Detect which cell encompasses the target text, then output its (X, Y) center coordinate. 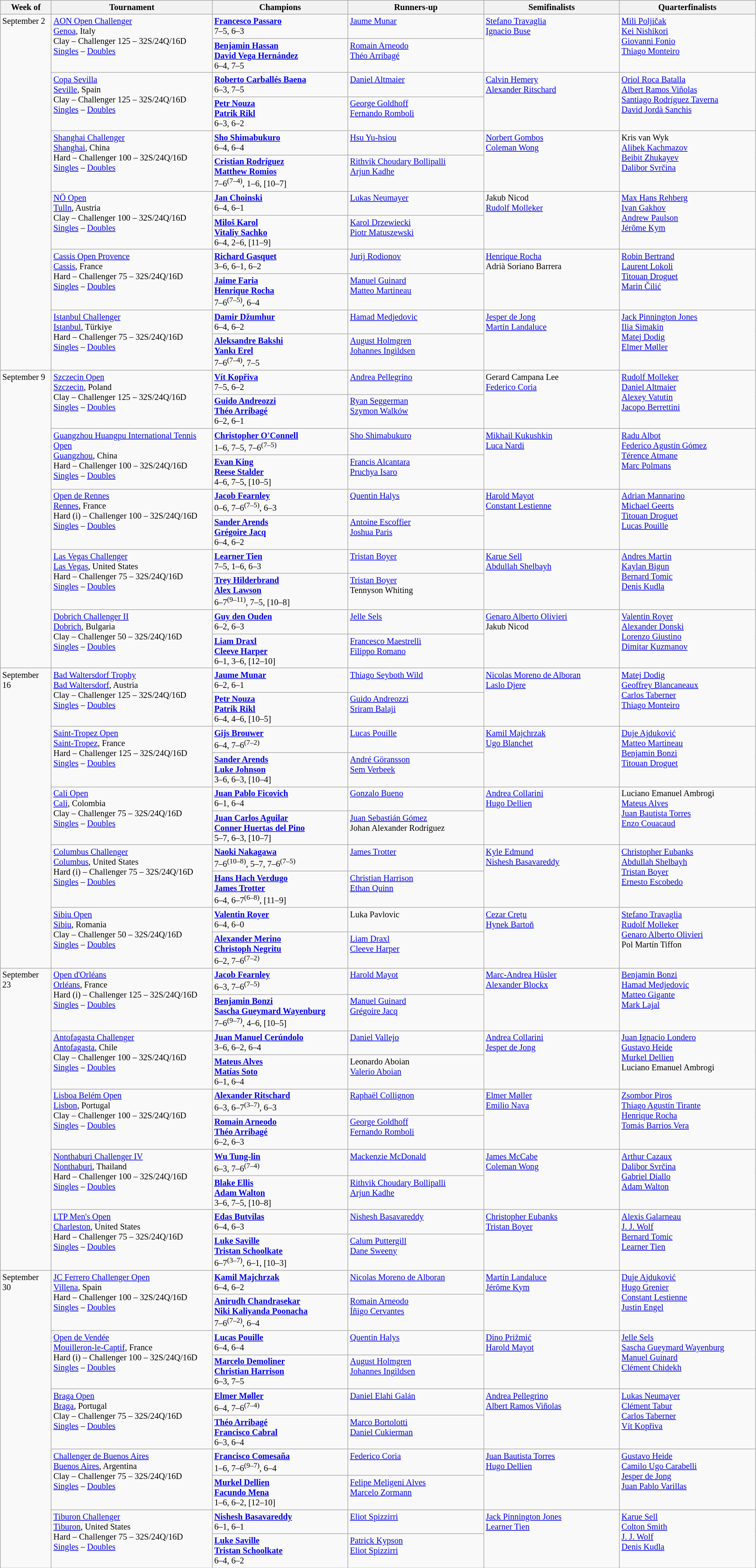
Sho Shimabukuro (416, 441)
Kamil Majchrzak Ugo Blanchet (552, 756)
Szczecin OpenSzczecin, Poland Clay – Challenger 125 – 32S/24Q/16DSingles – Doubles (132, 400)
Edas Butvilas6–4, 6–3 (280, 1222)
Théo Arribagé Francisco Cabral6–3, 6–4 (280, 1432)
Open d'OrléansOrléans, France Hard (i) – Challenger 125 – 32S/24Q/16DSingles – Doubles (132, 999)
Tiburon ChallengerTiburon, United States Hard – Challenger 75 – 32S/24Q/16DSingles – Doubles (132, 1539)
Alexander Ritschard6–3, 6–7(3–7), 6–3 (280, 1102)
Romain Arneodo Théo Arribagé (416, 56)
Nonthaburi Challenger IVNonthaburi, Thailand Hard – Challenger 100 – 32S/24Q/16DSingles – Doubles (132, 1179)
Jesper de Jong Martín Landaluce (552, 340)
Matej Dodig Geoffrey Blancaneaux Carlos Taberner Thiago Monteiro (687, 697)
Columbus ChallengerColumbus, United States Hard (i) – Challenger 75 – 32S/24Q/16DSingles – Doubles (132, 876)
Alexander Merino Christoph Negritu6–2, 7–6(7–2) (280, 949)
Karol Drzewiecki Piotr Matuszewski (416, 232)
Jelle Sels Sascha Gueymard Wayenburg Manuel Guinard Clément Chidekh (687, 1360)
Eliot Spizzirri (416, 1522)
September 2 (26, 192)
Liam Draxl Cleeve Harper (416, 949)
Lukas Neumayer (416, 203)
Sibiu OpenSibiu, Romania Clay – Challenger 50 – 32S/24Q/16DSingles – Doubles (132, 938)
Mikhail Kukushkin Luca Nardi (552, 459)
Sander Arends Luke Johnson3–6, 6–3, [10–4] (280, 769)
Richard Gasquet3–6, 6–1, 6–2 (280, 262)
Champions (280, 7)
Daniel Altmaier (416, 84)
Lukas Neumayer Clément Tabur Carlos Taberner Vít Kopřiva (687, 1419)
Adrian Mannarino Michael Geerts Titouan Droguet Lucas Pouille (687, 519)
Nicolas Moreno de Alboran (416, 1282)
Luke Saville Tristan Schoolkate6–7(3–7), 6–1, [10–3] (280, 1252)
Jacob Fearnley0–6, 7–6(7–5), 6–3 (280, 502)
Sander Arends Grégoire Jacq6–4, 6–2 (280, 532)
Sho Shimabukuro6–4, 6–4 (280, 143)
Learner Tien7–5, 1–6, 6–3 (280, 561)
James McCabe Coleman Wong (552, 1179)
Cassis Open ProvenceCassis, France Hard – Challenger 75 – 32S/24Q/16DSingles – Doubles (132, 280)
Runners-up (416, 7)
Calum Puttergill Dane Sweeny (416, 1252)
Petr Nouza Patrik Rikl6–3, 6–2 (280, 114)
Luka Pavlovic (416, 919)
Christopher Eubanks Tristan Boyer (552, 1240)
Andrea Collarini Jesper de Jong (552, 1060)
Semifinalists (552, 7)
Juan Manuel Cerúndolo3–6, 6–2, 6–4 (280, 1043)
Christopher Eubanks Abdullah Shelbayh Tristan Boyer Ernesto Escobedo (687, 876)
Shanghai ChallengerShanghai, China Hard – Challenger 100 – 32S/24Q/16DSingles – Doubles (132, 161)
Manuel Guinard Grégoire Jacq (416, 1012)
Saint-Tropez OpenSaint-Tropez, France Hard – Challenger 125 – 32S/24Q/16DSingles – Doubles (132, 756)
Francesco Maestrelli Filippo Romano (416, 651)
Trey Hilderbrand Alex Lawson6–7(9–11), 7–5, [10–8] (280, 592)
JC Ferrero Challenger OpenVillena, Spain Hard – Challenger 100 – 32S/24Q/16DSingles – Doubles (132, 1301)
Damir Džumhur6–4, 6–2 (280, 322)
Gerard Campana Lee Federico Coria (552, 400)
Elmer Møller6–4, 7–6(7–4) (280, 1402)
Benjamin Hassan David Vega Hernández6–4, 7–5 (280, 56)
Dino Prižmić Harold Mayot (552, 1360)
Juan Ignacio Londero Gustavo Heide Murkel Dellien Luciano Emanuel Ambrogi (687, 1060)
Tristan Boyer (416, 561)
Ryan Seggerman Szymon Walków (416, 411)
Norbert Gombos Coleman Wong (552, 161)
September 23 (26, 1119)
Wu Tung-lin6–3, 7–6(7–4) (280, 1163)
Tournament (132, 7)
Liam Draxl Cleeve Harper6–1, 3–6, [12–10] (280, 651)
Juan Bautista Torres Hugo Dellien (552, 1479)
Nicolas Moreno de Alboran Laslo Djere (552, 697)
Gonzalo Bueno (416, 799)
Stefano Travaglia Rudolf Molleker Genaro Alberto Olivieri Pol Martín Tiffon (687, 938)
Leonardo Aboian Valerio Aboian (416, 1072)
Jan Choinski6–4, 6–1 (280, 203)
Max Hans Rehberg Ivan Gakhov Andrew Paulson Jérôme Kym (687, 220)
Karue Sell Abdullah Shelbayh (552, 579)
Radu Albot Federico Agustín Gómez Térence Atmane Marc Polmans (687, 459)
Jack Pinnington Jones Ilia Simakin Matej Dodig Elmer Møller (687, 340)
Jacob Fearnley6–3, 7–6(7–5) (280, 981)
AON Open ChallengerGenoa, Italy Clay – Challenger 125 – 32S/24Q/16DSingles – Doubles (132, 43)
Antoine Escoffier Joshua Paris (416, 532)
Jaume Munar (416, 26)
Petr Nouza Patrik Rikl6–4, 4–6, [10–5] (280, 709)
Roberto Carballés Baena6–3, 7–5 (280, 84)
Guido Andreozzi Théo Arribagé6–2, 6–1 (280, 411)
Christian Harrison Ethan Quinn (416, 889)
Andrea Pellegrino Albert Ramos Viñolas (552, 1419)
Kamil Majchrzak6–4, 6–2 (280, 1282)
Open de RennesRennes, France Hard (i) – Challenger 100 – 32S/24Q/16DSingles – Doubles (132, 519)
NÖ OpenTulln, Austria Clay – Challenger 100 – 32S/24Q/16DSingles – Doubles (132, 220)
Lucas Pouille (416, 740)
Marco Bortolotti Daniel Cukierman (416, 1432)
Robin Bertrand Laurent Lokoli Titouan Droguet Marin Čilić (687, 280)
Alexis Galarneau J. J. Wolf Bernard Tomic Learner Tien (687, 1240)
Dobrich Challenger IIDobrich, Bulgaria Clay – Challenger 50 – 32S/24Q/16DSingles – Doubles (132, 639)
Genaro Alberto Olivieri Jakub Nicod (552, 639)
Christopher O'Connell1–6, 7–5, 7–6(7–5) (280, 441)
Vít Kopřiva7–5, 6–2 (280, 382)
Las Vegas ChallengerLas Vegas, United States Hard – Challenger 75 – 32S/24Q/16DSingles – Doubles (132, 579)
Duje Ajduković Hugo Grenier Constant Lestienne Justin Engel (687, 1301)
Mackenzie McDonald (416, 1163)
Antofagasta ChallengerAntofagasta, Chile Clay – Challenger 100 – 32S/24Q/16DSingles – Doubles (132, 1060)
Stefano Travaglia Ignacio Buse (552, 43)
Francisco Comesaña1–6, 7–6(9–7), 6–4 (280, 1463)
Duje Ajduković Matteo Martineau Benjamin Bonzi Titouan Droguet (687, 756)
Kris van Wyk Alibek Kachmazov Beibit Zhukayev Dalibor Svrčina (687, 161)
September 9 (26, 519)
Cristian Rodríguez Matthew Romios7–6(7–4), 1–6, [10–7] (280, 173)
Marcelo Demoliner Christian Harrison6–3, 7–5 (280, 1372)
Cali OpenCali, Colombia Clay – Challenger 75 – 32S/24Q/16DSingles – Doubles (132, 816)
Aleksandre Bakshi Yankı Erel7–6(7–4), 7–5 (280, 352)
Daniel Vallejo (416, 1043)
September 30 (26, 1419)
Anirudh Chandrasekar Niki Kaliyanda Poonacha7–6(7–2), 6–4 (280, 1312)
Rudolf Molleker Daniel Altmaier Alexey Vatutin Jacopo Berrettini (687, 400)
Luke Saville Tristan Schoolkate6–4, 6–2 (280, 1551)
Romain Arneodo Théo Arribagé6–2, 6–3 (280, 1132)
Quarterfinalists (687, 7)
Valentin Royer Alexander Donski Lorenzo Giustino Dimitar Kuzmanov (687, 639)
Oriol Roca Batalla Albert Ramos Viñolas Santiago Rodríguez Taverna David Jordà Sanchis (687, 101)
Jaume Munar6–2, 6–1 (280, 680)
Andres Martin Kaylan Bigun Bernard Tomic Denis Kudla (687, 579)
Harold Mayot (416, 981)
Hsu Yu-hsiou (416, 143)
Lisboa Belém OpenLisbon, Portugal Clay – Challenger 100 – 32S/24Q/16DSingles – Doubles (132, 1119)
Tristan Boyer Tennyson Whiting (416, 592)
Istanbul ChallengerIstanbul, Türkiye Hard – Challenger 75 – 32S/24Q/16DSingles – Doubles (132, 340)
Benjamin Bonzi Hamad Medjedovic Matteo Gigante Mark Lajal (687, 999)
Marc-Andrea Hüsler Alexander Blockx (552, 999)
Juan Pablo Ficovich6–1, 6–4 (280, 799)
Jack Pinnington Jones Learner Tien (552, 1539)
Gijs Brouwer6–4, 7–6(7–2) (280, 740)
Raphaël Collignon (416, 1102)
Jaime Faria Henrique Rocha7–6(7–5), 6–4 (280, 292)
Blake Ellis Adam Walton3–6, 7–5, [10–8] (280, 1193)
Daniel Elahi Galán (416, 1402)
Juan Sebastián Gómez Johan Alexander Rodríguez (416, 828)
Benjamin Bonzi Sascha Gueymard Wayenburg7–6(9–7), 4–6, [10–5] (280, 1012)
Jurij Rodionov (416, 262)
Hamad Medjedovic (416, 322)
Mateus Alves Matías Soto6–1, 6–4 (280, 1072)
LTP Men's OpenCharleston, United States Hard – Challenger 75 – 32S/24Q/16DSingles – Doubles (132, 1240)
Murkel Dellien Facundo Mena1–6, 6–2, [12–10] (280, 1492)
Patrick Kypson Eliot Spizzirri (416, 1551)
Braga OpenBraga, Portugal Clay – Challenger 75 – 32S/24Q/16DSingles – Doubles (132, 1419)
Cezar Crețu Hynek Bartoň (552, 938)
Thiago Seyboth Wild (416, 680)
Guy den Ouden6–2, 6–3 (280, 622)
Valentin Royer6–4, 6–0 (280, 919)
Federico Coria (416, 1463)
Nishesh Basavareddy6–1, 6–1 (280, 1522)
Arthur Cazaux Dalibor Svrčina Gabriel Diallo Adam Walton (687, 1179)
Calvin Hemery Alexander Ritschard (552, 101)
Evan King Reese Stalder4–6, 7–5, [10–5] (280, 472)
Open de VendéeMouilleron-le-Captif, France Hard (i) – Challenger 100 – 32S/24Q/16DSingles – Doubles (132, 1360)
Guido Andreozzi Sriram Balaji (416, 709)
Manuel Guinard Matteo Martineau (416, 292)
Henrique Rocha Adrià Soriano Barrera (552, 280)
Francesco Passaro7–5, 6–3 (280, 26)
Jakub Nicod Rudolf Molleker (552, 220)
Miloš Karol Vitaliy Sachko6–4, 2–6, [11–9] (280, 232)
Hans Hach Verdugo James Trotter6–4, 6–7(6–8), [11–9] (280, 889)
Felipe Meligeni Alves Marcelo Zormann (416, 1492)
Kyle Edmund Nishesh Basavareddy (552, 876)
Copa SevillaSeville, Spain Clay – Challenger 125 – 32S/24Q/16DSingles – Doubles (132, 101)
Andrea Collarini Hugo Dellien (552, 816)
James Trotter (416, 858)
Week of (26, 7)
Zsombor Piros Thiago Agustín Tirante Henrique Rocha Tomás Barrios Vera (687, 1119)
Guangzhou Huangpu International Tennis OpenGuangzhou, China Hard – Challenger 100 – 32S/24Q/16DSingles – Doubles (132, 459)
Bad Waltersdorf TrophyBad Waltersdorf, Austria Clay – Challenger 125 – 32S/24Q/16DSingles – Doubles (132, 697)
Jelle Sels (416, 622)
Andrea Pellegrino (416, 382)
Challenger de Buenos AiresBuenos Aires, Argentina Clay – Challenger 75 – 32S/24Q/16DSingles – Doubles (132, 1479)
September 16 (26, 818)
Martín Landaluce Jérôme Kym (552, 1301)
Juan Carlos Aguilar Conner Huertas del Pino5–7, 6–3, [10–7] (280, 828)
Francis Alcantara Pruchya Isaro (416, 472)
Karue Sell Colton Smith J. J. Wolf Denis Kudla (687, 1539)
Elmer Møller Emilio Nava (552, 1119)
André Göransson Sem Verbeek (416, 769)
Gustavo Heide Camilo Ugo Carabelli Jesper de Jong Juan Pablo Varillas (687, 1479)
Mili Poljičak Kei Nishikori Giovanni Fonio Thiago Monteiro (687, 43)
Harold Mayot Constant Lestienne (552, 519)
Naoki Nakagawa7–6(10–8), 5–7, 7–6(7–5) (280, 858)
Lucas Pouille6–4, 6–4 (280, 1343)
Romain Arneodo Íñigo Cervantes (416, 1312)
Nishesh Basavareddy (416, 1222)
Luciano Emanuel Ambrogi Mateus Alves Juan Bautista Torres Enzo Couacaud (687, 816)
